Detect which cell encompasses the target text, then output its [x, y] center coordinate. 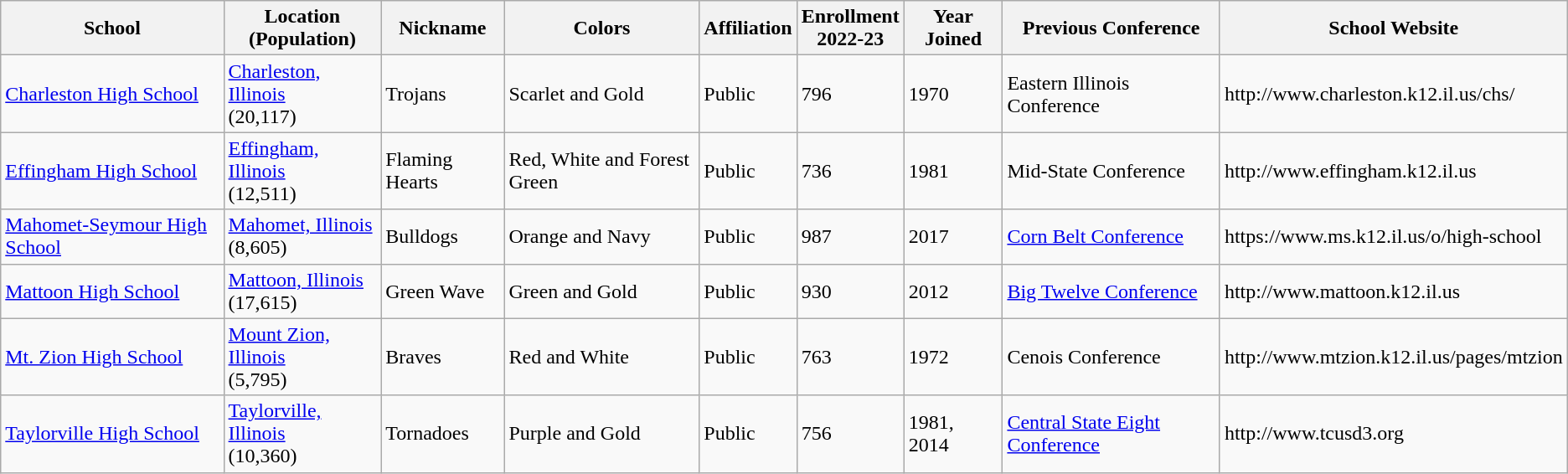
Colors [601, 28]
930 [850, 291]
Big Twelve Conference [1111, 291]
School Website [1394, 28]
Mahomet, Illinois(8,605) [302, 236]
Charleston, Illinois(20,117) [302, 94]
1972 [953, 357]
Taylorville High School [112, 434]
Green and Gold [601, 291]
Flaming Hearts [442, 171]
1981 [953, 171]
Mid-State Conference [1111, 171]
Charleston High School [112, 94]
http://www.mtzion.k12.il.us/pages/mtzion [1394, 357]
Effingham High School [112, 171]
Bulldogs [442, 236]
Enrollment2022-23 [850, 28]
Orange and Navy [601, 236]
1981, 2014 [953, 434]
Effingham, Illinois(12,511) [302, 171]
Location(Population) [302, 28]
Taylorville, Illinois(10,360) [302, 434]
Braves [442, 357]
Affiliation [748, 28]
Central State Eight Conference [1111, 434]
Purple and Gold [601, 434]
Nickname [442, 28]
http://www.mattoon.k12.il.us [1394, 291]
Mount Zion, Illinois(5,795) [302, 357]
Green Wave [442, 291]
http://www.tcusd3.org [1394, 434]
736 [850, 171]
763 [850, 357]
http://www.charleston.k12.il.us/chs/ [1394, 94]
http://www.effingham.k12.il.us [1394, 171]
Trojans [442, 94]
Previous Conference [1111, 28]
Cenois Conference [1111, 357]
1970 [953, 94]
796 [850, 94]
Tornadoes [442, 434]
Scarlet and Gold [601, 94]
Corn Belt Conference [1111, 236]
756 [850, 434]
2017 [953, 236]
Mahomet-Seymour High School [112, 236]
Mattoon High School [112, 291]
Year Joined [953, 28]
Mt. Zion High School [112, 357]
https://www.ms.k12.il.us/o/high-school [1394, 236]
Red and White [601, 357]
Red, White and Forest Green [601, 171]
987 [850, 236]
School [112, 28]
2012 [953, 291]
Mattoon, Illinois(17,615) [302, 291]
Eastern Illinois Conference [1111, 94]
